Capture the cell that displays the provided text and extract its (x, y) central coordinate. 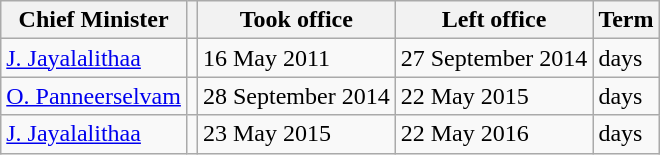
27 September 2014 (494, 58)
Term (626, 20)
O. Panneerselvam (94, 96)
Left office (494, 20)
16 May 2011 (296, 58)
22 May 2016 (494, 134)
Chief Minister (94, 20)
23 May 2015 (296, 134)
22 May 2015 (494, 96)
Took office (296, 20)
28 September 2014 (296, 96)
